Search for the cell housing the specified text and yield its (X, Y) center coordinate. 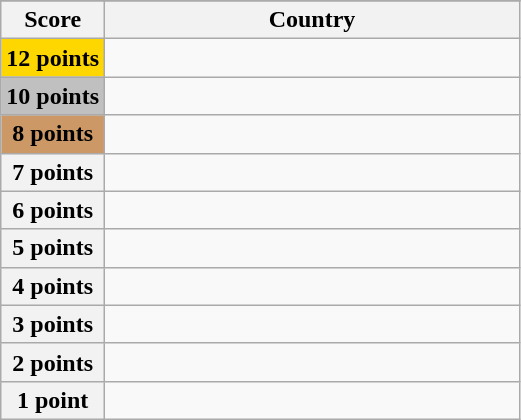
1 point (53, 400)
8 points (53, 134)
2 points (53, 362)
12 points (53, 58)
Score (53, 20)
3 points (53, 324)
6 points (53, 210)
7 points (53, 172)
10 points (53, 96)
4 points (53, 286)
Country (312, 20)
5 points (53, 248)
